Return the (X, Y) coordinate for the center point of the cell that contains the specified text.  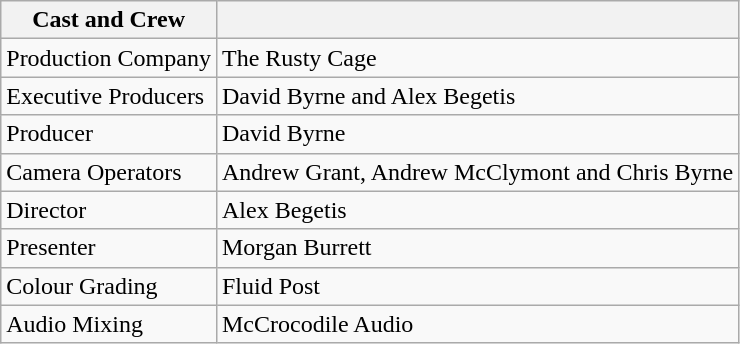
McCrocodile Audio (477, 324)
Alex Begetis (477, 210)
Presenter (109, 248)
Fluid Post (477, 286)
David Byrne and Alex Begetis (477, 96)
Camera Operators (109, 172)
Director (109, 210)
Colour Grading (109, 286)
Morgan Burrett (477, 248)
Executive Producers (109, 96)
Production Company (109, 58)
David Byrne (477, 134)
Andrew Grant, Andrew McClymont and Chris Byrne (477, 172)
Cast and Crew (109, 20)
Audio Mixing (109, 324)
The Rusty Cage (477, 58)
Producer (109, 134)
